Capture the cell that displays the provided text and extract its (x, y) central coordinate. 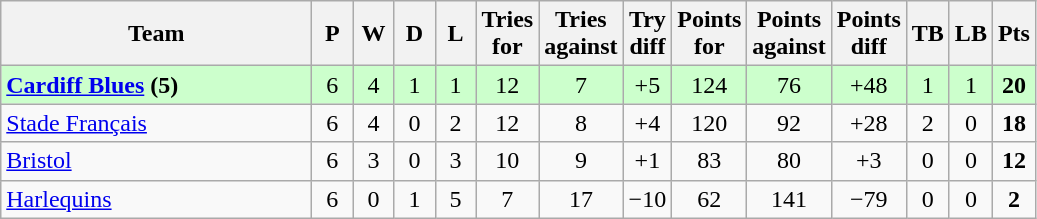
TB (928, 34)
−10 (648, 199)
62 (710, 199)
Points diff (868, 34)
W (374, 34)
Bristol (156, 161)
Points against (789, 34)
Harlequins (156, 199)
141 (789, 199)
83 (710, 161)
17 (581, 199)
8 (581, 123)
Tries for (508, 34)
Stade Français (156, 123)
Tries against (581, 34)
Try diff (648, 34)
−79 (868, 199)
LB (970, 34)
124 (710, 85)
+28 (868, 123)
9 (581, 161)
5 (456, 199)
Points for (710, 34)
L (456, 34)
Pts (1014, 34)
Cardiff Blues (5) (156, 85)
18 (1014, 123)
D (414, 34)
P (332, 34)
20 (1014, 85)
120 (710, 123)
+3 (868, 161)
80 (789, 161)
92 (789, 123)
+1 (648, 161)
+5 (648, 85)
+4 (648, 123)
10 (508, 161)
Team (156, 34)
+48 (868, 85)
76 (789, 85)
